Identify which cell holds the provided text, then report its [x, y] central coordinate. 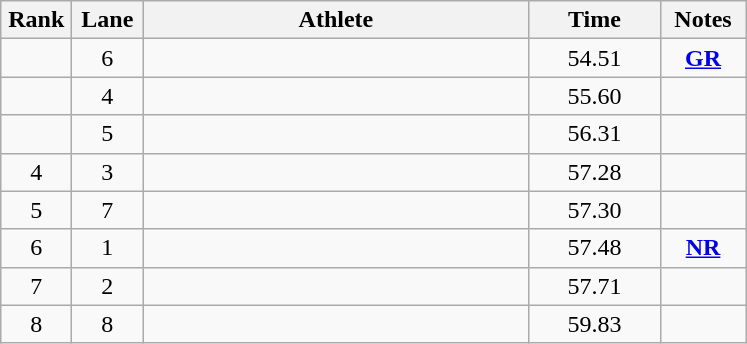
NR [703, 248]
2 [108, 286]
55.60 [594, 96]
3 [108, 172]
Athlete [336, 20]
Lane [108, 20]
57.30 [594, 210]
57.48 [594, 248]
Rank [36, 20]
GR [703, 58]
57.71 [594, 286]
1 [108, 248]
Notes [703, 20]
57.28 [594, 172]
59.83 [594, 324]
56.31 [594, 134]
54.51 [594, 58]
Time [594, 20]
